Return [X, Y] of the center of cell containing provided text 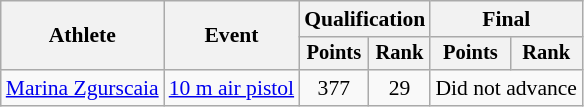
Did not advance [506, 88]
29 [399, 88]
377 [334, 88]
Event [232, 36]
10 m air pistol [232, 88]
Athlete [82, 36]
Final [506, 19]
Marina Zgurscaia [82, 88]
Qualification [364, 19]
